Pinpoint the cell where the given text exists, returning its [x, y] midpoint coordinate. 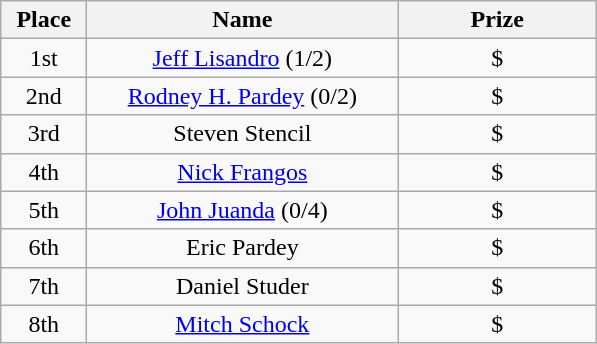
Nick Frangos [242, 172]
Eric Pardey [242, 248]
5th [44, 210]
3rd [44, 134]
8th [44, 324]
Daniel Studer [242, 286]
John Juanda (0/4) [242, 210]
1st [44, 58]
Steven Stencil [242, 134]
4th [44, 172]
Mitch Schock [242, 324]
7th [44, 286]
Jeff Lisandro (1/2) [242, 58]
Place [44, 20]
Prize [498, 20]
Rodney H. Pardey (0/2) [242, 96]
6th [44, 248]
2nd [44, 96]
Name [242, 20]
